Scan for the cell matching the given text and deliver its [x, y] coordinate at center. 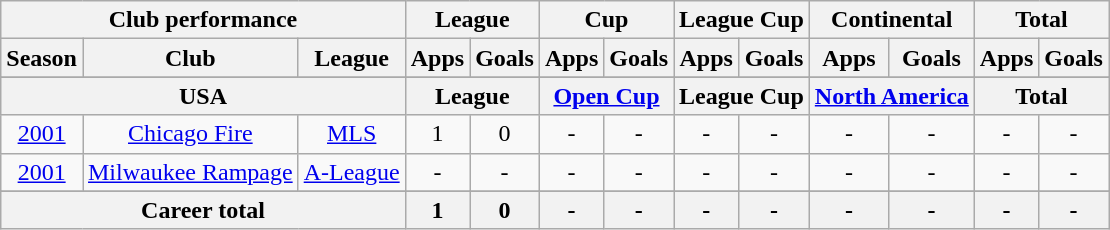
Open Cup [606, 96]
Cup [606, 20]
USA [203, 96]
A-League [352, 172]
Club performance [203, 20]
Season [42, 58]
North America [892, 96]
Continental [892, 20]
MLS [352, 134]
Club [190, 58]
Milwaukee Rampage [190, 172]
Career total [203, 210]
Chicago Fire [190, 134]
